Return [x, y] of the center of cell containing provided text 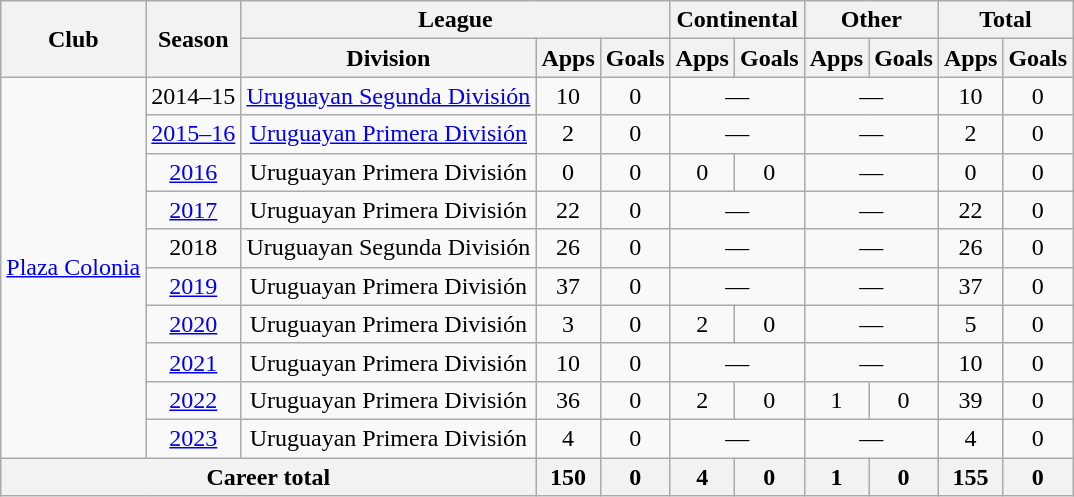
2015–16 [194, 134]
2023 [194, 438]
36 [568, 400]
League [456, 20]
2019 [194, 286]
3 [568, 324]
Other [871, 20]
Continental [737, 20]
Total [1005, 20]
Plaza Colonia [74, 268]
2022 [194, 400]
Season [194, 39]
2021 [194, 362]
39 [970, 400]
Club [74, 39]
2016 [194, 172]
2018 [194, 248]
2020 [194, 324]
2017 [194, 210]
Division [388, 58]
2014–15 [194, 96]
150 [568, 477]
Career total [268, 477]
5 [970, 324]
155 [970, 477]
